Capture the cell that displays the provided text and extract its (x, y) central coordinate. 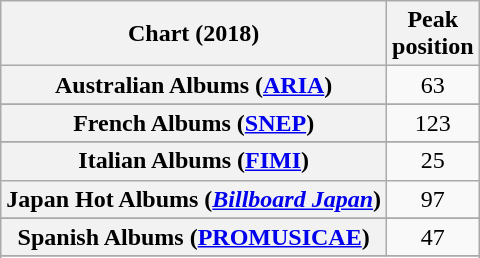
123 (433, 123)
25 (433, 161)
Chart (2018) (194, 34)
63 (433, 85)
French Albums (SNEP) (194, 123)
Peak position (433, 34)
97 (433, 199)
Australian Albums (ARIA) (194, 85)
Spanish Albums (PROMUSICAE) (194, 237)
47 (433, 237)
Japan Hot Albums (Billboard Japan) (194, 199)
Italian Albums (FIMI) (194, 161)
